Identify which cell holds the provided text, then report its (X, Y) central coordinate. 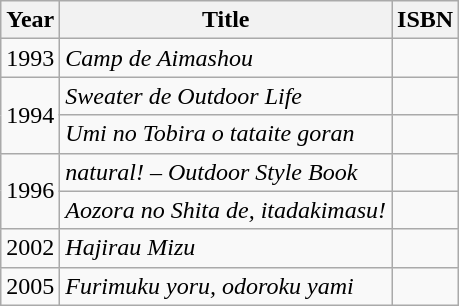
Umi no Tobira o tataite goran (226, 134)
natural! – Outdoor Style Book (226, 172)
ISBN (426, 20)
Furimuku yoru, odoroku yami (226, 286)
Camp de Aimashou (226, 58)
1994 (30, 115)
Year (30, 20)
2002 (30, 248)
1993 (30, 58)
Sweater de Outdoor Life (226, 96)
1996 (30, 191)
2005 (30, 286)
Hajirau Mizu (226, 248)
Aozora no Shita de, itadakimasu! (226, 210)
Title (226, 20)
